Capture the cell that displays the provided text and extract its (X, Y) central coordinate. 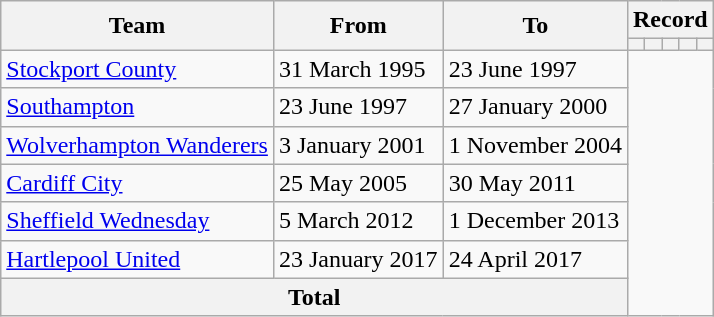
25 May 2005 (358, 183)
30 May 2011 (535, 183)
24 April 2017 (535, 259)
Stockport County (138, 69)
5 March 2012 (358, 221)
Cardiff City (138, 183)
1 November 2004 (535, 145)
3 January 2001 (358, 145)
From (358, 26)
Wolverhampton Wanderers (138, 145)
To (535, 26)
27 January 2000 (535, 107)
Total (314, 297)
1 December 2013 (535, 221)
23 January 2017 (358, 259)
Sheffield Wednesday (138, 221)
Hartlepool United (138, 259)
31 March 1995 (358, 69)
Record (670, 20)
Southampton (138, 107)
Team (138, 26)
